Search for the cell housing the specified text and yield its (x, y) center coordinate. 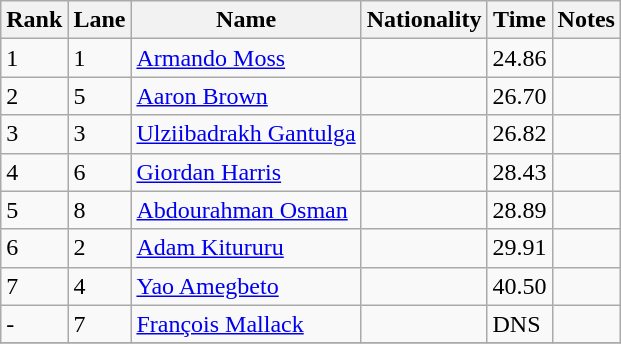
26.70 (520, 96)
Giordan Harris (246, 172)
28.89 (520, 210)
Lane (100, 20)
Abdourahman Osman (246, 210)
DNS (520, 324)
26.82 (520, 134)
29.91 (520, 248)
40.50 (520, 286)
Aaron Brown (246, 96)
Ulziibadrakh Gantulga (246, 134)
Notes (586, 20)
24.86 (520, 58)
Nationality (424, 20)
Armando Moss (246, 58)
Rank (34, 20)
28.43 (520, 172)
Yao Amegbeto (246, 286)
Adam Kitururu (246, 248)
Name (246, 20)
8 (100, 210)
Time (520, 20)
François Mallack (246, 324)
- (34, 324)
